Extract the [X, Y] coordinate from the center of the cell holding the provided text.  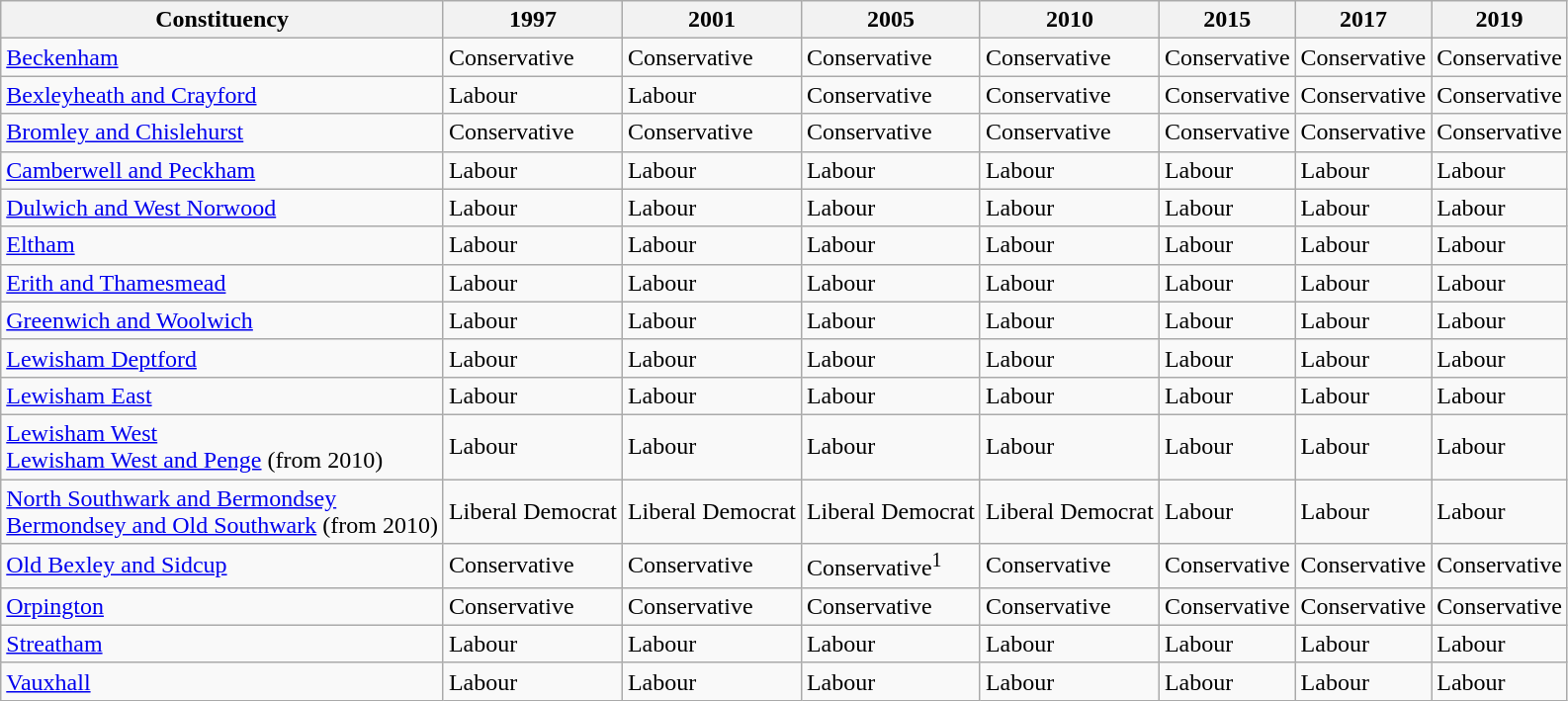
Old Bexley and Sidcup [222, 566]
Lewisham Deptford [222, 358]
Conservative1 [890, 566]
2015 [1227, 20]
Vauxhall [222, 681]
Bromley and Chislehurst [222, 132]
Camberwell and Peckham [222, 170]
Erith and Thamesmead [222, 283]
2019 [1500, 20]
Lewisham WestLewisham West and Penge (from 2010) [222, 447]
2001 [712, 20]
Greenwich and Woolwich [222, 320]
2010 [1070, 20]
Dulwich and West Norwood [222, 208]
1997 [532, 20]
2017 [1363, 20]
Bexleyheath and Crayford [222, 95]
Orpington [222, 606]
Beckenham [222, 57]
North Southwark and BermondseyBermondsey and Old Southwark (from 2010) [222, 510]
Eltham [222, 245]
Lewisham East [222, 395]
Streatham [222, 644]
Constituency [222, 20]
2005 [890, 20]
